Capture the cell that displays the provided text and extract its (X, Y) central coordinate. 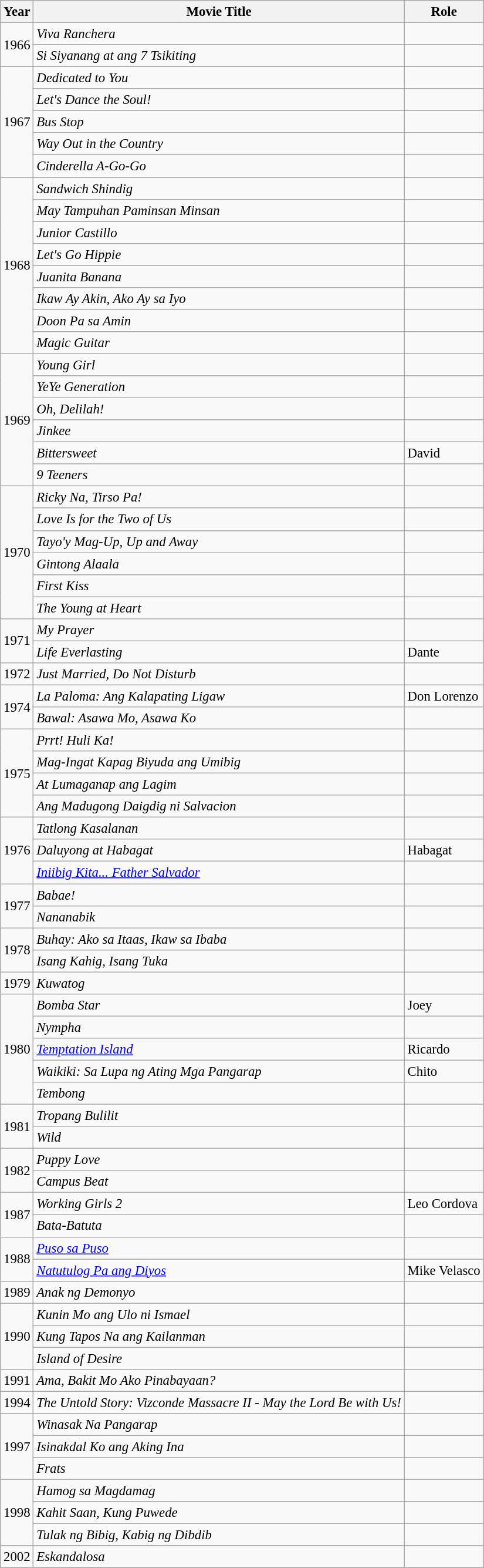
1987 (17, 1214)
Kuwatog (219, 983)
Bus Stop (219, 122)
Ricardo (444, 1049)
The Untold Story: Vizconde Massacre II - May the Lord Be with Us! (219, 1402)
Let's Go Hippie (219, 254)
Leo Cordova (444, 1204)
Frats (219, 1469)
Ama, Bakit Mo Ako Pinabayaan? (219, 1381)
1969 (17, 420)
Viva Ranchera (219, 34)
Puppy Love (219, 1160)
Gintong Alaala (219, 564)
2002 (17, 1557)
Young Girl (219, 365)
Prrt! Huli Ka! (219, 741)
Anak ng Demonyo (219, 1292)
1998 (17, 1513)
Life Everlasting (219, 652)
The Young at Heart (219, 608)
1974 (17, 707)
Nananabik (219, 917)
Kahit Saan, Kung Puwede (219, 1513)
Kunin Mo ang Ulo ni Ismael (219, 1314)
Isang Kahig, Isang Tuka (219, 961)
Sandwich Shindig (219, 189)
Chito (444, 1071)
Cinderella A-Go-Go (219, 166)
1982 (17, 1171)
Ricky Na, Tirso Pa! (219, 497)
YeYe Generation (219, 387)
May Tampuhan Paminsan Minsan (219, 210)
1989 (17, 1292)
David (444, 453)
Joey (444, 1005)
Magic Guitar (219, 343)
Island of Desire (219, 1358)
Puso sa Puso (219, 1248)
Role (444, 12)
Winasak Na Pangarap (219, 1425)
Hamog sa Magdamag (219, 1491)
At Lumaganap ang Lagim (219, 785)
Tembong (219, 1093)
Working Girls 2 (219, 1204)
Year (17, 12)
1980 (17, 1049)
Juanita Banana (219, 277)
Movie Title (219, 12)
Bata-Batuta (219, 1226)
Tayo'y Mag-Up, Up and Away (219, 541)
1981 (17, 1126)
Ang Madugong Daigdig ni Salvacion (219, 806)
1997 (17, 1447)
Isinakdal Ko ang Aking Ina (219, 1447)
1988 (17, 1259)
1991 (17, 1381)
1979 (17, 983)
Natutulog Pa ang Diyos (219, 1270)
Babae! (219, 895)
Tatlong Kasalanan (219, 829)
1970 (17, 553)
Nympha (219, 1027)
Don Lorenzo (444, 696)
Just Married, Do Not Disturb (219, 674)
1968 (17, 265)
Bittersweet (219, 453)
1990 (17, 1337)
Dedicated to You (219, 78)
1975 (17, 773)
Oh, Delilah! (219, 409)
Habagat (444, 851)
Jinkee (219, 431)
Dante (444, 652)
Love Is for the Two of Us (219, 520)
Let's Dance the Soul! (219, 100)
9 Teeners (219, 475)
Bawal: Asawa Mo, Asawa Ko (219, 718)
1978 (17, 950)
My Prayer (219, 630)
Doon Pa sa Amin (219, 321)
Campus Beat (219, 1182)
Tropang Bulilit (219, 1116)
La Paloma: Ang Kalapating Ligaw (219, 696)
Eskandalosa (219, 1557)
First Kiss (219, 586)
1977 (17, 906)
1994 (17, 1402)
Mag-Ingat Kapag Biyuda ang Umibig (219, 762)
Wild (219, 1138)
Kung Tapos Na ang Kailanman (219, 1337)
Junior Castillo (219, 233)
Way Out in the Country (219, 144)
Iniibig Kita... Father Salvador (219, 873)
1966 (17, 45)
1971 (17, 641)
Waikiki: Sa Lupa ng Ating Mga Pangarap (219, 1071)
Daluyong at Habagat (219, 851)
Buhay: Ako sa Itaas, Ikaw sa Ibaba (219, 939)
1976 (17, 850)
Bomba Star (219, 1005)
Mike Velasco (444, 1270)
Tulak ng Bibig, Kabig ng Dibdib (219, 1535)
Temptation Island (219, 1049)
Ikaw Ay Akin, Ako Ay sa Iyo (219, 299)
1967 (17, 122)
Si Siyanang at ang 7 Tsikiting (219, 56)
1972 (17, 674)
